Find where the given text appears and provide that cell's center as (X, Y) coordinate. 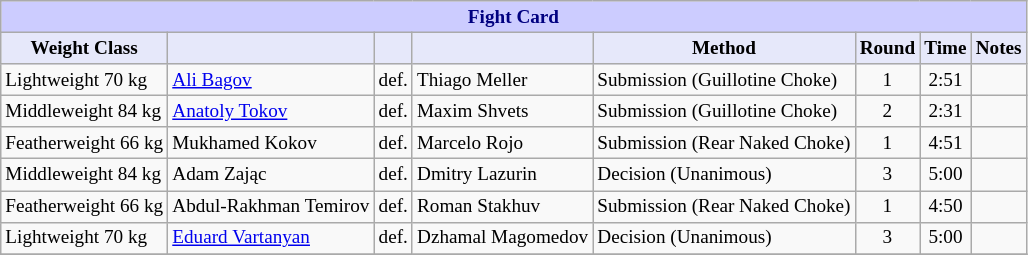
Thiago Meller (502, 80)
Mukhamed Kokov (271, 143)
Maxim Shvets (502, 111)
4:50 (946, 206)
Round (888, 48)
Method (724, 48)
Ali Bagov (271, 80)
2:51 (946, 80)
Abdul-Rakhman Temirov (271, 206)
Marcelo Rojo (502, 143)
Roman Stakhuv (502, 206)
Anatoly Tokov (271, 111)
Dmitry Lazurin (502, 175)
Notes (998, 48)
Eduard Vartanyan (271, 238)
2 (888, 111)
4:51 (946, 143)
2:31 (946, 111)
Adam Zając (271, 175)
Weight Class (84, 48)
Fight Card (514, 17)
Time (946, 48)
Dzhamal Magomedov (502, 238)
